Find where the given text appears and provide that cell's center as (X, Y) coordinate. 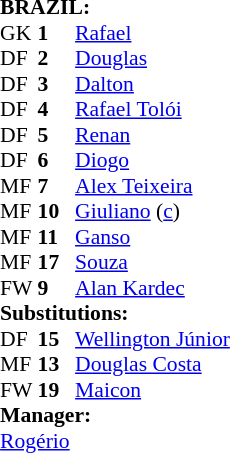
10 (57, 211)
Alan Kardec (152, 288)
Manager: (115, 415)
9 (57, 288)
13 (57, 365)
6 (57, 161)
5 (57, 135)
19 (57, 390)
Giuliano (c) (152, 211)
Alex Teixeira (152, 186)
11 (57, 237)
Maicon (152, 390)
7 (57, 186)
Wellington Júnior (152, 339)
1 (57, 33)
Rafael Tolói (152, 109)
3 (57, 84)
GK (19, 33)
15 (57, 339)
2 (57, 59)
Substitutions: (115, 313)
Renan (152, 135)
4 (57, 109)
Ganso (152, 237)
17 (57, 263)
Diogo (152, 161)
Douglas (152, 59)
Dalton (152, 84)
Douglas Costa (152, 365)
Rafael (152, 33)
Souza (152, 263)
